Provide the [x, y] coordinate of the cell's center where the given text is located.  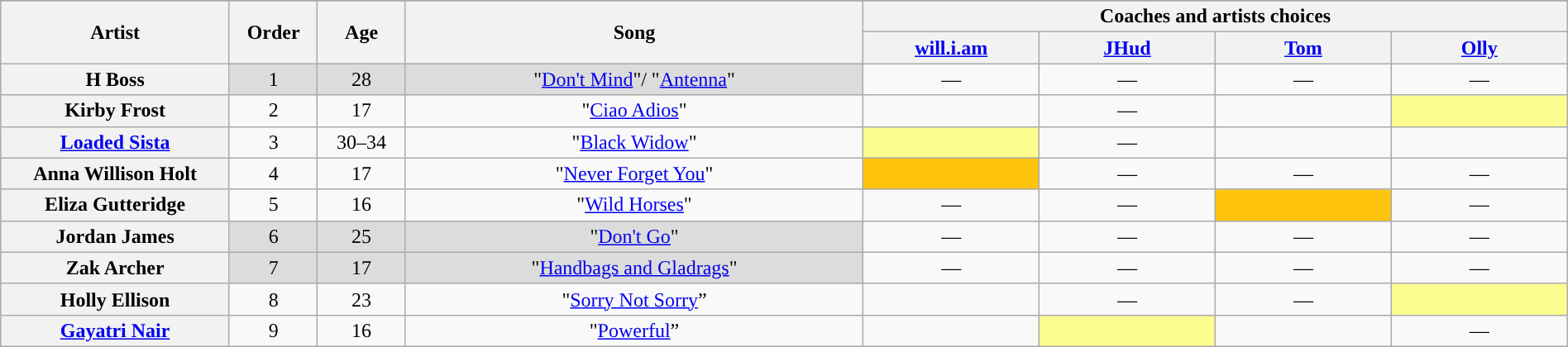
JHud [1128, 48]
Song [633, 32]
"Don't Mind"/ "Antenna" [633, 79]
23 [361, 299]
3 [273, 142]
28 [361, 79]
1 [273, 79]
Age [361, 32]
Order [273, 32]
Artist [116, 32]
"Never Forget You" [633, 173]
"Sorry Not Sorry” [633, 299]
H Boss [116, 79]
"Wild Horses" [633, 205]
4 [273, 173]
Eliza Gutteridge [116, 205]
"Don't Go" [633, 236]
Tom [1303, 48]
30–34 [361, 142]
"Ciao Adios" [633, 111]
Zak Archer [116, 268]
Holly Ellison [116, 299]
Anna Willison Holt [116, 173]
8 [273, 299]
will.i.am [951, 48]
5 [273, 205]
Olly [1479, 48]
"Handbags and Gladrags" [633, 268]
6 [273, 236]
"Powerful” [633, 330]
Coaches and artists choices [1216, 17]
Kirby Frost [116, 111]
Loaded Sista [116, 142]
Gayatri Nair [116, 330]
Jordan James [116, 236]
25 [361, 236]
7 [273, 268]
"Black Widow" [633, 142]
2 [273, 111]
9 [273, 330]
